Output the [x, y] coordinate of the center of the cell containing the given text.  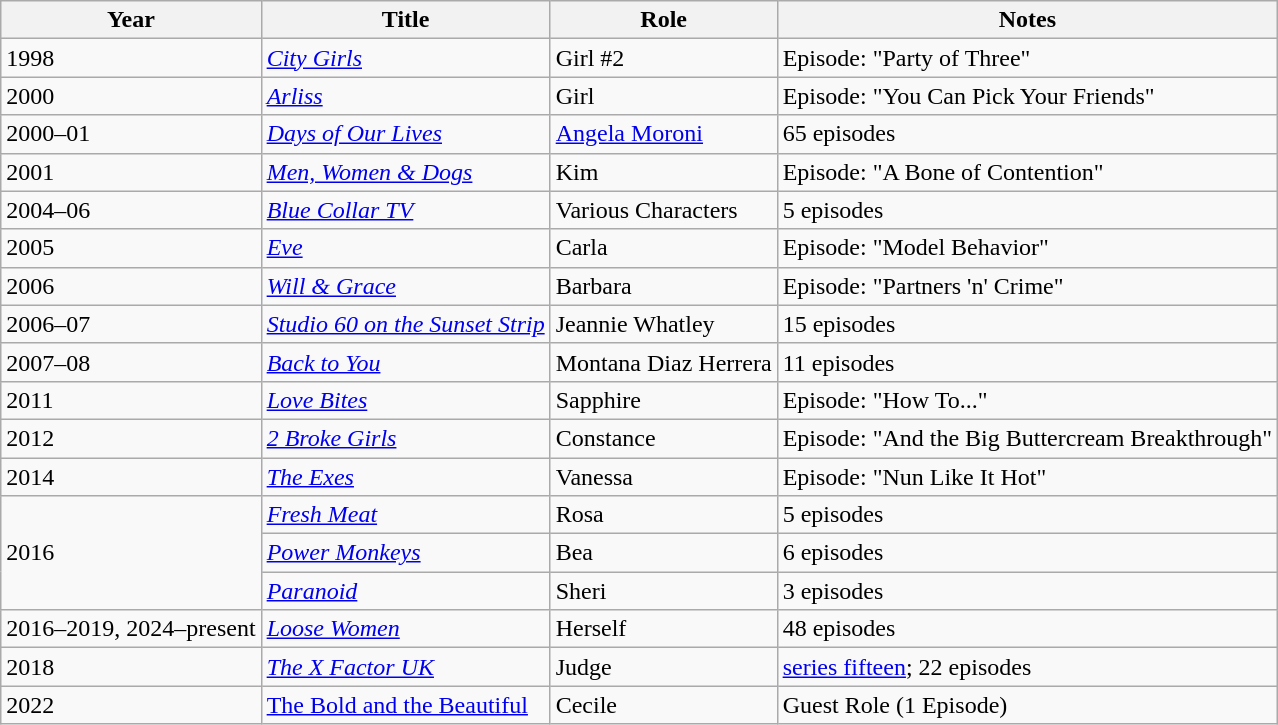
City Girls [406, 58]
Guest Role (1 Episode) [1028, 705]
Episode: "Party of Three" [1028, 58]
The X Factor UK [406, 667]
2016–2019, 2024–present [131, 629]
Kim [664, 172]
6 episodes [1028, 553]
Episode: "You Can Pick Your Friends" [1028, 96]
Eve [406, 248]
Episode: "Nun Like It Hot" [1028, 477]
Episode: "How To..." [1028, 400]
48 episodes [1028, 629]
Constance [664, 438]
Episode: "Partners 'n' Crime" [1028, 286]
Love Bites [406, 400]
2005 [131, 248]
Will & Grace [406, 286]
Sheri [664, 591]
65 episodes [1028, 134]
2 Broke Girls [406, 438]
2018 [131, 667]
Girl [664, 96]
Bea [664, 553]
Blue Collar TV [406, 210]
Episode: "A Bone of Contention" [1028, 172]
Days of Our Lives [406, 134]
Rosa [664, 515]
2001 [131, 172]
Role [664, 20]
The Exes [406, 477]
2007–08 [131, 362]
2000–01 [131, 134]
15 episodes [1028, 324]
2004–06 [131, 210]
The Bold and the Beautiful [406, 705]
2014 [131, 477]
Title [406, 20]
Year [131, 20]
Various Characters [664, 210]
Cecile [664, 705]
Studio 60 on the Sunset Strip [406, 324]
2006 [131, 286]
Barbara [664, 286]
Loose Women [406, 629]
Episode: "And the Big Buttercream Breakthrough" [1028, 438]
2016 [131, 553]
Men, Women & Dogs [406, 172]
Paranoid [406, 591]
Girl #2 [664, 58]
Angela Moroni [664, 134]
2022 [131, 705]
3 episodes [1028, 591]
1998 [131, 58]
Power Monkeys [406, 553]
Episode: "Model Behavior" [1028, 248]
2006–07 [131, 324]
11 episodes [1028, 362]
2011 [131, 400]
2000 [131, 96]
2012 [131, 438]
Judge [664, 667]
Herself [664, 629]
Back to You [406, 362]
series fifteen; 22 episodes [1028, 667]
Vanessa [664, 477]
Arliss [406, 96]
Sapphire [664, 400]
Carla [664, 248]
Fresh Meat [406, 515]
Jeannie Whatley [664, 324]
Montana Diaz Herrera [664, 362]
Notes [1028, 20]
